Locate the cell with the specified text and output its [X, Y] center coordinate. 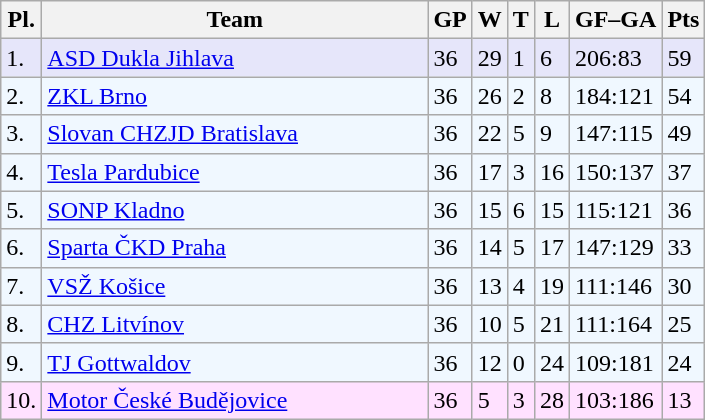
Pl. [22, 20]
29 [490, 58]
4. [22, 172]
14 [490, 248]
CHZ Litvínov [235, 324]
Tesla Pardubice [235, 172]
6. [22, 248]
9. [22, 362]
SONP Kladno [235, 210]
ZKL Brno [235, 96]
206:83 [615, 58]
30 [684, 286]
21 [552, 324]
10 [490, 324]
7. [22, 286]
T [520, 20]
GP [450, 20]
8. [22, 324]
Slovan CHZJD Bratislava [235, 134]
26 [490, 96]
150:137 [615, 172]
111:146 [615, 286]
22 [490, 134]
54 [684, 96]
59 [684, 58]
28 [552, 400]
3. [22, 134]
5. [22, 210]
25 [684, 324]
12 [490, 362]
10. [22, 400]
Team [235, 20]
2 [520, 96]
184:121 [615, 96]
2. [22, 96]
19 [552, 286]
L [552, 20]
49 [684, 134]
115:121 [615, 210]
33 [684, 248]
16 [552, 172]
1. [22, 58]
147:129 [615, 248]
W [490, 20]
37 [684, 172]
8 [552, 96]
0 [520, 362]
1 [520, 58]
4 [520, 286]
109:181 [615, 362]
147:115 [615, 134]
103:186 [615, 400]
VSŽ Košice [235, 286]
Motor České Budějovice [235, 400]
GF–GA [615, 20]
ASD Dukla Jihlava [235, 58]
Pts [684, 20]
111:164 [615, 324]
TJ Gottwaldov [235, 362]
Sparta ČKD Praha [235, 248]
9 [552, 134]
